Pinpoint the cell where the given text exists, returning its (X, Y) midpoint coordinate. 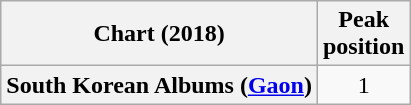
Chart (2018) (160, 34)
1 (363, 85)
South Korean Albums (Gaon) (160, 85)
Peak position (363, 34)
